Capture the cell that displays the provided text and extract its [x, y] central coordinate. 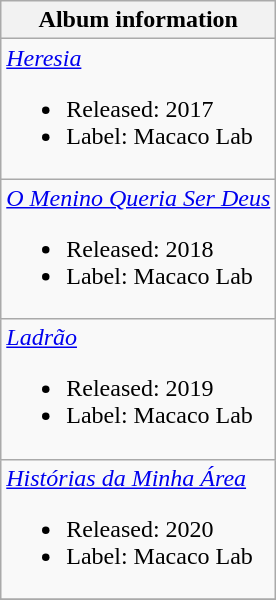
LadrãoReleased: 2019Label: Macaco Lab [138, 389]
Histórias da Minha ÁreaReleased: 2020Label: Macaco Lab [138, 529]
HeresiaReleased: 2017Label: Macaco Lab [138, 109]
O Menino Queria Ser DeusReleased: 2018Label: Macaco Lab [138, 249]
Album information [138, 20]
